For the text-containing cell, return its midpoint in (X, Y) coordinate format. 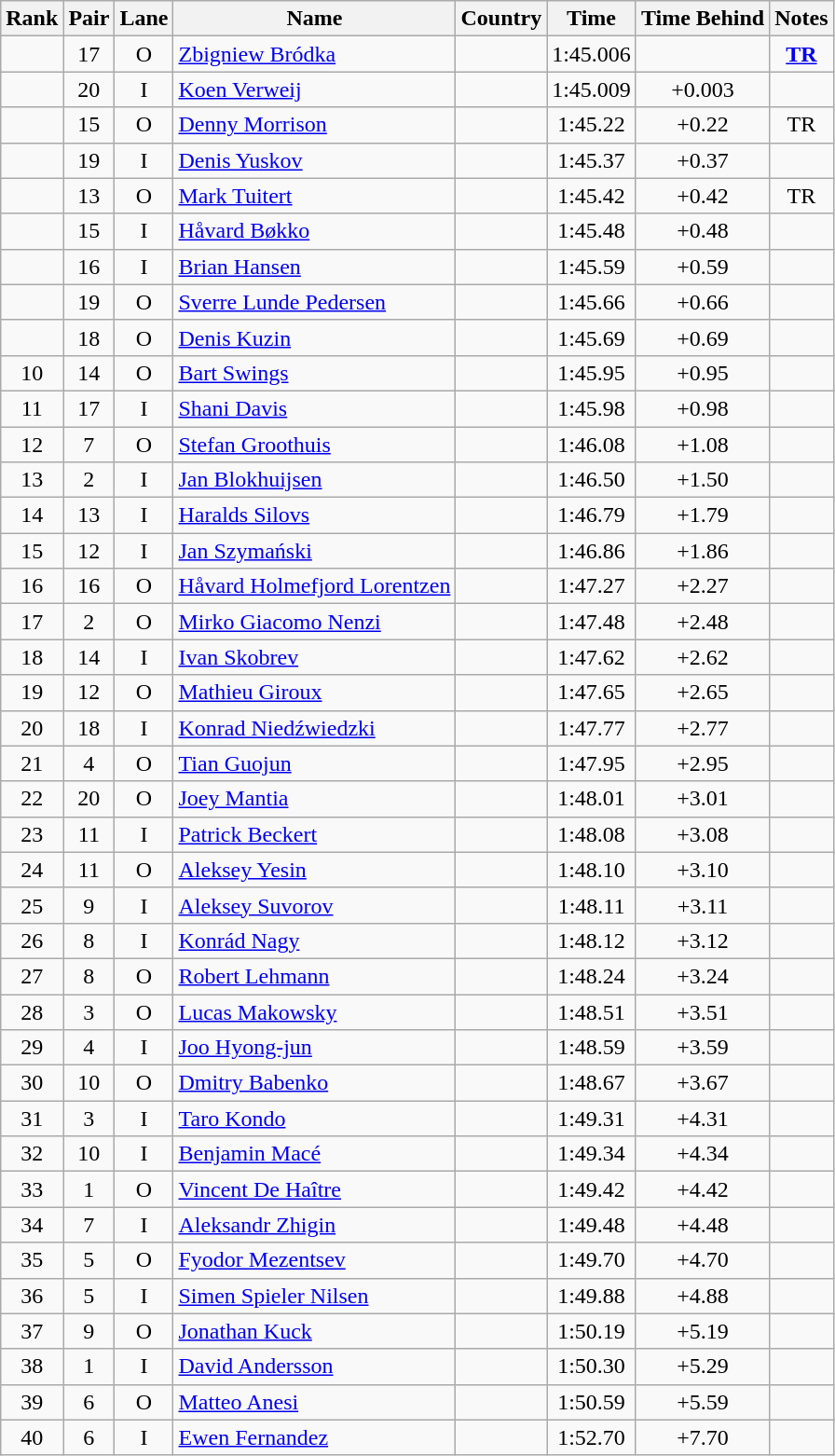
+3.08 (703, 834)
+0.003 (703, 89)
Dmitry Babenko (315, 1083)
1:48.59 (592, 1048)
Brian Hansen (315, 267)
+2.77 (703, 728)
1:50.59 (592, 1402)
33 (32, 1189)
Notes (801, 19)
1:48.08 (592, 834)
Aleksey Yesin (315, 870)
1:45.42 (592, 196)
+5.29 (703, 1367)
+2.65 (703, 693)
1:45.37 (592, 160)
32 (32, 1154)
Zbigniew Bródka (315, 54)
1:47.65 (592, 693)
Håvard Bøkko (315, 231)
Håvard Holmefjord Lorentzen (315, 586)
1:45.95 (592, 373)
Denny Morrison (315, 125)
1:48.11 (592, 905)
+2.95 (703, 763)
+0.42 (703, 196)
+7.70 (703, 1437)
37 (32, 1331)
+4.31 (703, 1119)
1:52.70 (592, 1437)
25 (32, 905)
+0.22 (703, 125)
1:49.42 (592, 1189)
+2.48 (703, 622)
1:45.009 (592, 89)
1:50.30 (592, 1367)
Aleksandr Zhigin (315, 1225)
38 (32, 1367)
1:46.08 (592, 445)
+0.98 (703, 408)
Vincent De Haître (315, 1189)
1:45.66 (592, 302)
1:49.31 (592, 1119)
+3.12 (703, 941)
1:48.67 (592, 1083)
1:45.48 (592, 231)
1:49.34 (592, 1154)
Joo Hyong-jun (315, 1048)
1:47.62 (592, 657)
Lane (144, 19)
23 (32, 834)
Time Behind (703, 19)
+3.01 (703, 799)
31 (32, 1119)
1:47.48 (592, 622)
+4.42 (703, 1189)
1:48.24 (592, 976)
34 (32, 1225)
28 (32, 1011)
36 (32, 1296)
27 (32, 976)
Rank (32, 19)
39 (32, 1402)
Name (315, 19)
Robert Lehmann (315, 976)
Country (501, 19)
+4.48 (703, 1225)
Lucas Makowsky (315, 1011)
Denis Kuzin (315, 337)
Konrad Niedźwiedzki (315, 728)
24 (32, 870)
1:49.88 (592, 1296)
Simen Spieler Nilsen (315, 1296)
1:47.95 (592, 763)
1:48.12 (592, 941)
1:49.48 (592, 1225)
Ivan Skobrev (315, 657)
+3.51 (703, 1011)
+3.67 (703, 1083)
+5.59 (703, 1402)
+2.27 (703, 586)
+0.66 (703, 302)
+0.59 (703, 267)
Mark Tuitert (315, 196)
+3.11 (703, 905)
Shani Davis (315, 408)
+4.34 (703, 1154)
Patrick Beckert (315, 834)
Matteo Anesi (315, 1402)
40 (32, 1437)
1:46.86 (592, 551)
+3.24 (703, 976)
+4.70 (703, 1260)
Stefan Groothuis (315, 445)
30 (32, 1083)
Pair (89, 19)
1:46.79 (592, 515)
+1.08 (703, 445)
Joey Mantia (315, 799)
+3.59 (703, 1048)
+0.48 (703, 231)
+4.88 (703, 1296)
22 (32, 799)
Jan Blokhuijsen (315, 480)
Time (592, 19)
Koen Verweij (315, 89)
21 (32, 763)
Konrád Nagy (315, 941)
Haralds Silovs (315, 515)
Sverre Lunde Pedersen (315, 302)
David Andersson (315, 1367)
1:48.51 (592, 1011)
1:47.77 (592, 728)
+5.19 (703, 1331)
1:48.01 (592, 799)
1:45.22 (592, 125)
Fyodor Mezentsev (315, 1260)
+0.69 (703, 337)
+0.37 (703, 160)
1:49.70 (592, 1260)
Jan Szymański (315, 551)
1:45.69 (592, 337)
Bart Swings (315, 373)
26 (32, 941)
Jonathan Kuck (315, 1331)
Aleksey Suvorov (315, 905)
Mathieu Giroux (315, 693)
Denis Yuskov (315, 160)
+1.86 (703, 551)
+3.10 (703, 870)
+2.62 (703, 657)
Ewen Fernandez (315, 1437)
1:48.10 (592, 870)
35 (32, 1260)
1:50.19 (592, 1331)
+1.50 (703, 480)
1:45.98 (592, 408)
+1.79 (703, 515)
Tian Guojun (315, 763)
1:47.27 (592, 586)
Taro Kondo (315, 1119)
Mirko Giacomo Nenzi (315, 622)
1:46.50 (592, 480)
+0.95 (703, 373)
1:45.006 (592, 54)
29 (32, 1048)
Benjamin Macé (315, 1154)
1:45.59 (592, 267)
